Provide the (x, y) coordinate of the cell's center where the given text is located.  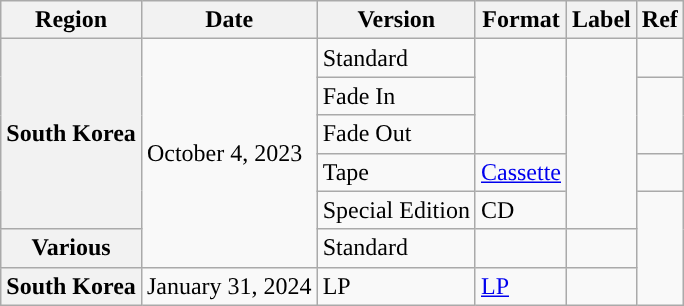
Cassette (520, 172)
Version (396, 20)
January 31, 2024 (229, 286)
Format (520, 20)
October 4, 2023 (229, 153)
Fade Out (396, 134)
CD (520, 210)
Fade In (396, 96)
Label (602, 20)
Various (72, 248)
Region (72, 20)
Tape (396, 172)
Date (229, 20)
Ref (660, 20)
Special Edition (396, 210)
